For the text-containing cell, return its midpoint in (x, y) coordinate format. 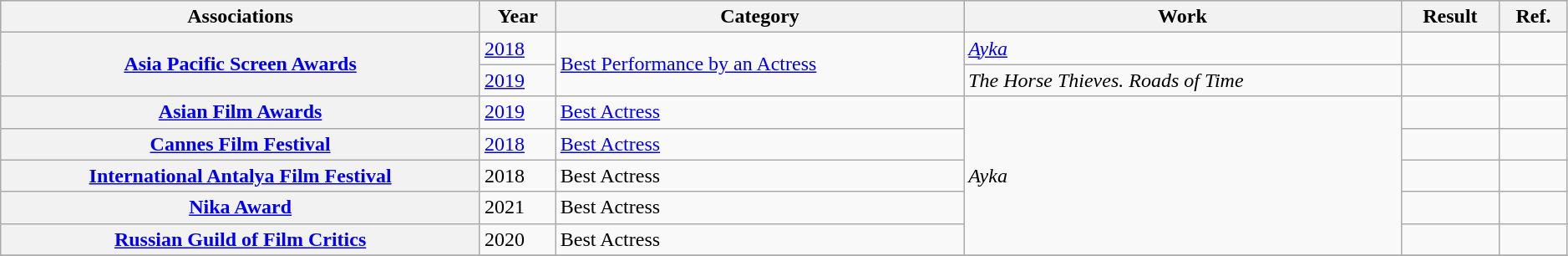
Work (1183, 17)
Russian Guild of Film Critics (241, 239)
Ref. (1534, 17)
Nika Award (241, 207)
The Horse Thieves. Roads of Time (1183, 80)
Year (518, 17)
Result (1450, 17)
Asia Pacific Screen Awards (241, 64)
Cannes Film Festival (241, 144)
2021 (518, 207)
2020 (518, 239)
Asian Film Awards (241, 112)
Associations (241, 17)
Category (759, 17)
International Antalya Film Festival (241, 176)
Best Performance by an Actress (759, 64)
